Search for the cell housing the specified text and yield its (x, y) center coordinate. 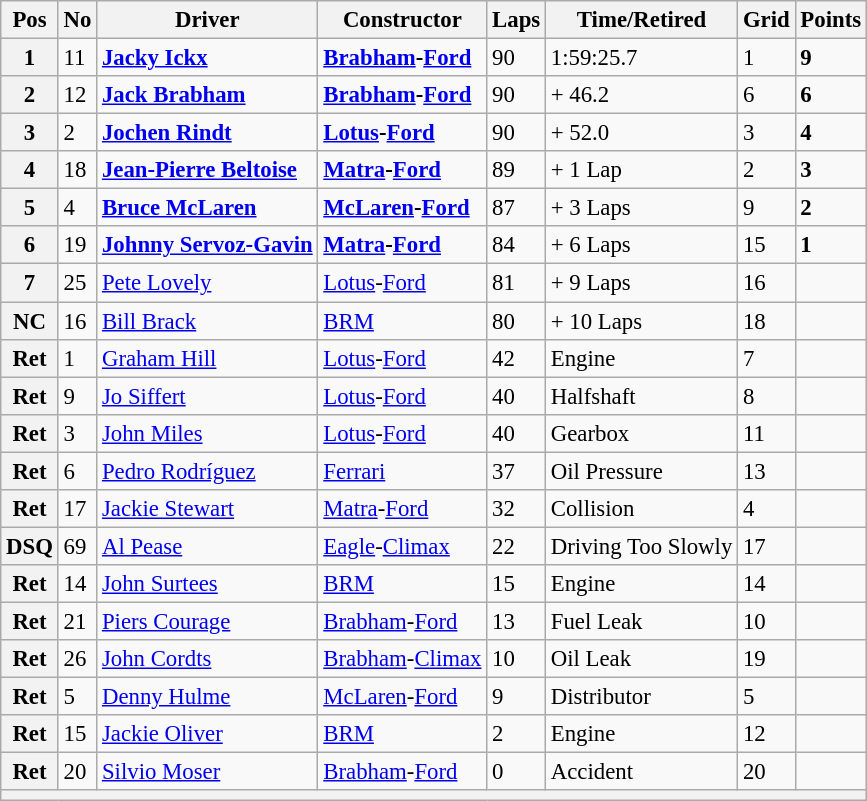
1:59:25.7 (641, 58)
Time/Retired (641, 20)
22 (516, 546)
8 (766, 396)
+ 6 Laps (641, 245)
0 (516, 772)
DSQ (30, 546)
32 (516, 509)
+ 1 Lap (641, 170)
Graham Hill (208, 358)
Brabham-Climax (402, 659)
Accident (641, 772)
Constructor (402, 20)
21 (77, 621)
Ferrari (402, 471)
42 (516, 358)
Bill Brack (208, 321)
69 (77, 546)
Jo Siffert (208, 396)
Eagle-Climax (402, 546)
Jochen Rindt (208, 133)
+ 46.2 (641, 95)
84 (516, 245)
Jackie Stewart (208, 509)
26 (77, 659)
No (77, 20)
Oil Pressure (641, 471)
Distributor (641, 697)
Driving Too Slowly (641, 546)
Laps (516, 20)
Johnny Servoz-Gavin (208, 245)
Bruce McLaren (208, 208)
Piers Courage (208, 621)
80 (516, 321)
Pete Lovely (208, 283)
NC (30, 321)
+ 52.0 (641, 133)
Oil Leak (641, 659)
Pos (30, 20)
+ 9 Laps (641, 283)
Jacky Ickx (208, 58)
Halfshaft (641, 396)
87 (516, 208)
+ 10 Laps (641, 321)
Silvio Moser (208, 772)
Denny Hulme (208, 697)
Fuel Leak (641, 621)
John Surtees (208, 584)
+ 3 Laps (641, 208)
37 (516, 471)
John Cordts (208, 659)
Jean-Pierre Beltoise (208, 170)
Driver (208, 20)
Grid (766, 20)
89 (516, 170)
Pedro Rodríguez (208, 471)
Jackie Oliver (208, 734)
John Miles (208, 433)
Points (830, 20)
Al Pease (208, 546)
Collision (641, 509)
Gearbox (641, 433)
25 (77, 283)
Jack Brabham (208, 95)
81 (516, 283)
